Search for the cell housing the specified text and yield its [x, y] center coordinate. 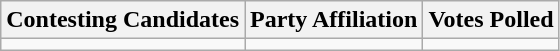
Party Affiliation [334, 20]
Contesting Candidates [123, 20]
Votes Polled [491, 20]
